Provide the (x, y) coordinate of the cell's center where the given text is located.  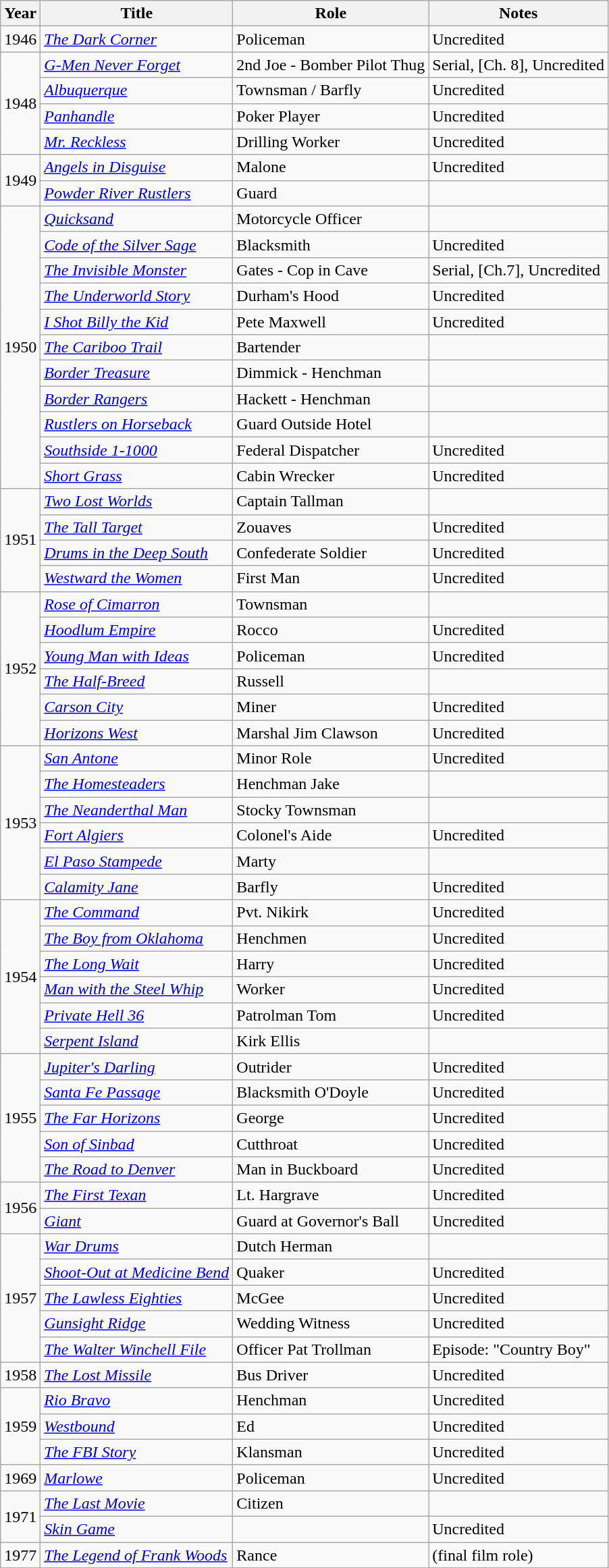
Lt. Hargrave (331, 1195)
Blacksmith (331, 244)
McGee (331, 1298)
Dutch Herman (331, 1247)
Henchmen (331, 938)
1954 (20, 977)
The FBI Story (136, 1452)
War Drums (136, 1247)
Guard at Governor's Ball (331, 1221)
Pvt. Nikirk (331, 913)
Cabin Wrecker (331, 476)
Barfly (331, 887)
Quicksand (136, 219)
Townsman (331, 604)
Zouaves (331, 527)
1958 (20, 1375)
Year (20, 13)
Short Grass (136, 476)
Serial, [Ch.7], Uncredited (519, 270)
Episode: "Country Boy" (519, 1349)
1955 (20, 1118)
Pete Maxwell (331, 322)
Bartender (331, 348)
Two Lost Worlds (136, 502)
Stocky Townsman (331, 810)
Horizons West (136, 732)
Worker (331, 990)
Wedding Witness (331, 1324)
1950 (20, 347)
Marshal Jim Clawson (331, 732)
Skin Game (136, 1529)
Westward the Women (136, 578)
1952 (20, 668)
The Legend of Frank Woods (136, 1555)
The Lawless Eighties (136, 1298)
Gates - Cop in Cave (331, 270)
Durham's Hood (331, 296)
The Far Horizons (136, 1118)
Jupiter's Darling (136, 1066)
Shoot-Out at Medicine Bend (136, 1272)
Carson City (136, 707)
Westbound (136, 1426)
Rustlers on Horseback (136, 425)
1948 (20, 103)
The Walter Winchell File (136, 1349)
Harry (331, 964)
Quaker (331, 1272)
1971 (20, 1516)
Rose of Cimarron (136, 604)
Fort Algiers (136, 836)
El Paso Stampede (136, 861)
Role (331, 13)
Gunsight Ridge (136, 1324)
2nd Joe - Bomber Pilot Thug (331, 65)
Malone (331, 167)
Private Hell 36 (136, 1015)
Blacksmith O'Doyle (331, 1092)
Patrolman Tom (331, 1015)
Captain Tallman (331, 502)
Citizen (331, 1503)
Officer Pat Trollman (331, 1349)
Hoodlum Empire (136, 630)
George (331, 1118)
Outrider (331, 1066)
Notes (519, 13)
Drilling Worker (331, 142)
The Neanderthal Man (136, 810)
Marlowe (136, 1478)
Southside 1-1000 (136, 450)
Colonel's Aide (331, 836)
San Antone (136, 759)
Santa Fe Passage (136, 1092)
Man with the Steel Whip (136, 990)
Giant (136, 1221)
1951 (20, 540)
The Last Movie (136, 1503)
The Cariboo Trail (136, 348)
Rance (331, 1555)
Man in Buckboard (331, 1170)
1959 (20, 1426)
Code of the Silver Sage (136, 244)
(final film role) (519, 1555)
The Dark Corner (136, 39)
Poker Player (331, 116)
Minor Role (331, 759)
Russell (331, 681)
Powder River Rustlers (136, 193)
Albuquerque (136, 90)
Title (136, 13)
Hackett - Henchman (331, 399)
Drums in the Deep South (136, 553)
Angels in Disguise (136, 167)
The Road to Denver (136, 1170)
I Shot Billy the Kid (136, 322)
Young Man with Ideas (136, 655)
Serial, [Ch. 8], Uncredited (519, 65)
Border Treasure (136, 373)
The Half-Breed (136, 681)
Ed (331, 1426)
1957 (20, 1298)
1949 (20, 180)
1953 (20, 823)
Cutthroat (331, 1144)
Townsman / Barfly (331, 90)
Calamity Jane (136, 887)
Bus Driver (331, 1375)
Marty (331, 861)
The Tall Target (136, 527)
1956 (20, 1208)
Confederate Soldier (331, 553)
1977 (20, 1555)
Dimmick - Henchman (331, 373)
1969 (20, 1478)
Rio Bravo (136, 1401)
Klansman (331, 1452)
Miner (331, 707)
The Homesteaders (136, 784)
First Man (331, 578)
Federal Dispatcher (331, 450)
Son of Sinbad (136, 1144)
1946 (20, 39)
Rocco (331, 630)
Panhandle (136, 116)
Guard Outside Hotel (331, 425)
Serpent Island (136, 1041)
The First Texan (136, 1195)
Mr. Reckless (136, 142)
The Long Wait (136, 964)
Guard (331, 193)
Henchman (331, 1401)
The Command (136, 913)
G-Men Never Forget (136, 65)
Border Rangers (136, 399)
Kirk Ellis (331, 1041)
Motorcycle Officer (331, 219)
The Boy from Oklahoma (136, 938)
The Underworld Story (136, 296)
Henchman Jake (331, 784)
The Invisible Monster (136, 270)
The Lost Missile (136, 1375)
